Output the [x, y] coordinate of the center of the cell containing the given text.  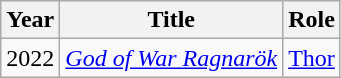
Thor [312, 58]
God of War Ragnarök [172, 58]
Role [312, 20]
Year [30, 20]
2022 [30, 58]
Title [172, 20]
